Determine the [X, Y] coordinate at the center of the cell enclosing the given text.  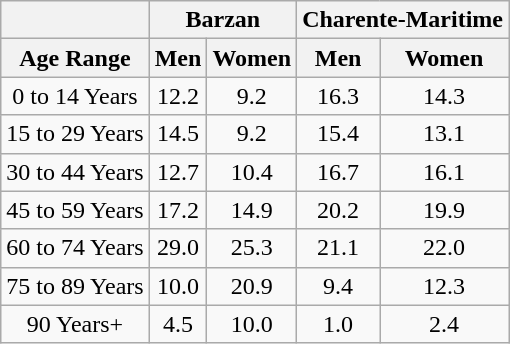
Age Range [75, 58]
14.9 [252, 210]
1.0 [338, 324]
4.5 [178, 324]
0 to 14 Years [75, 96]
25.3 [252, 248]
10.4 [252, 172]
16.3 [338, 96]
Barzan [222, 20]
90 Years+ [75, 324]
14.5 [178, 134]
29.0 [178, 248]
14.3 [444, 96]
19.9 [444, 210]
20.9 [252, 286]
21.1 [338, 248]
15 to 29 Years [75, 134]
12.3 [444, 286]
60 to 74 Years [75, 248]
15.4 [338, 134]
12.7 [178, 172]
13.1 [444, 134]
Charente-Maritime [403, 20]
9.4 [338, 286]
16.1 [444, 172]
75 to 89 Years [75, 286]
20.2 [338, 210]
30 to 44 Years [75, 172]
2.4 [444, 324]
22.0 [444, 248]
45 to 59 Years [75, 210]
16.7 [338, 172]
12.2 [178, 96]
17.2 [178, 210]
